Scan for the cell matching the given text and deliver its [X, Y] coordinate at center. 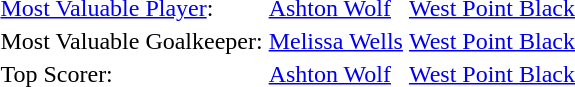
Melissa Wells [336, 41]
